Scan for the cell matching the given text and deliver its [X, Y] coordinate at center. 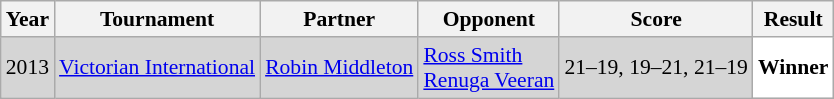
Victorian International [157, 68]
21–19, 19–21, 21–19 [656, 68]
Ross Smith Renuga Veeran [488, 68]
Tournament [157, 19]
Year [28, 19]
Result [794, 19]
Score [656, 19]
Winner [794, 68]
Partner [339, 19]
Opponent [488, 19]
Robin Middleton [339, 68]
2013 [28, 68]
